From the cell containing the given text, extract its center point as (x, y) coordinate. 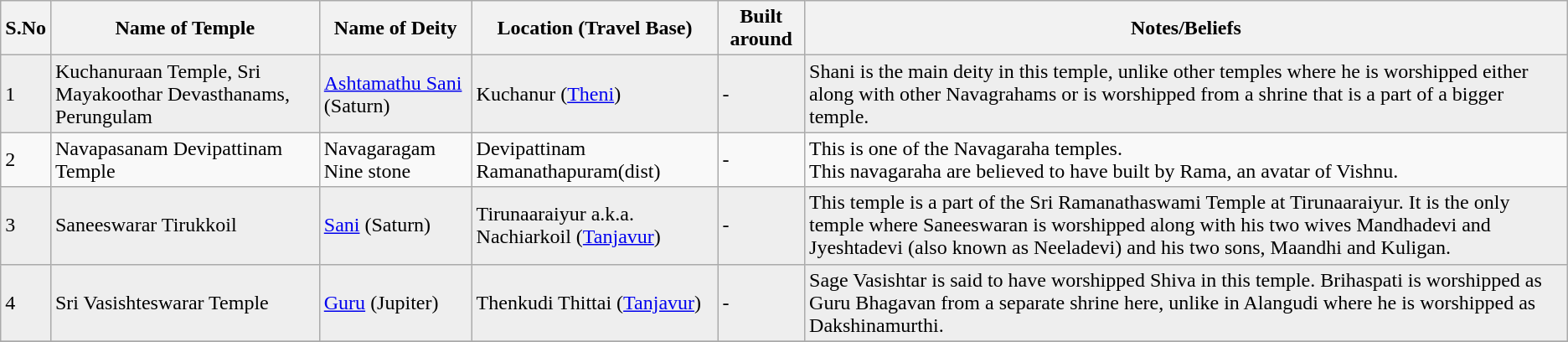
This is one of the Navagaraha temples.This navagaraha are believed to have built by Rama, an avatar of Vishnu. (1186, 159)
Kuchanuraan Temple, Sri Mayakoothar Devasthanams, Perungulam (184, 94)
Sani (Saturn) (395, 225)
3 (26, 225)
Notes/Beliefs (1186, 28)
Name of Temple (184, 28)
Tirunaaraiyur a.k.a. Nachiarkoil (Tanjavur) (595, 225)
Ashtamathu Sani (Saturn) (395, 94)
4 (26, 303)
Built around (761, 28)
1 (26, 94)
Sri Vasishteswarar Temple (184, 303)
Location (Travel Base) (595, 28)
DevipattinamRamanathapuram(dist) (595, 159)
Kuchanur (Theni) (595, 94)
Name of Deity (395, 28)
Guru (Jupiter) (395, 303)
Saneeswarar Tirukkoil (184, 225)
S.No (26, 28)
2 (26, 159)
Navapasanam Devipattinam Temple (184, 159)
NavagaragamNine stone (395, 159)
Thenkudi Thittai (Tanjavur) (595, 303)
